Extract the (x, y) coordinate from the center of the cell holding the provided text.  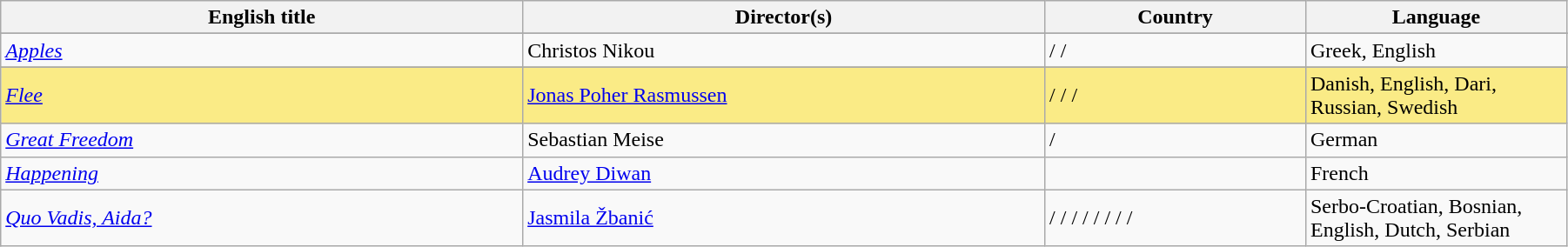
Danish, English, Dari, Russian, Swedish (1436, 96)
French (1436, 173)
Sebastian Meise (784, 140)
English title (262, 17)
Quo Vadis, Aida? (262, 217)
Jasmila Žbanić (784, 217)
Language (1436, 17)
Greek, English (1436, 50)
Happening (262, 173)
/ / / / / / / / (1176, 217)
Flee (262, 96)
Christos Nikou (784, 50)
/ / (1176, 50)
Country (1176, 17)
German (1436, 140)
/ / / (1176, 96)
Jonas Poher Rasmussen (784, 96)
Great Freedom (262, 140)
Apples (262, 50)
/ (1176, 140)
Audrey Diwan (784, 173)
Director(s) (784, 17)
Serbo-Croatian, Bosnian, English, Dutch, Serbian (1436, 217)
